Return the [X, Y] coordinate for the center point of the cell that contains the specified text.  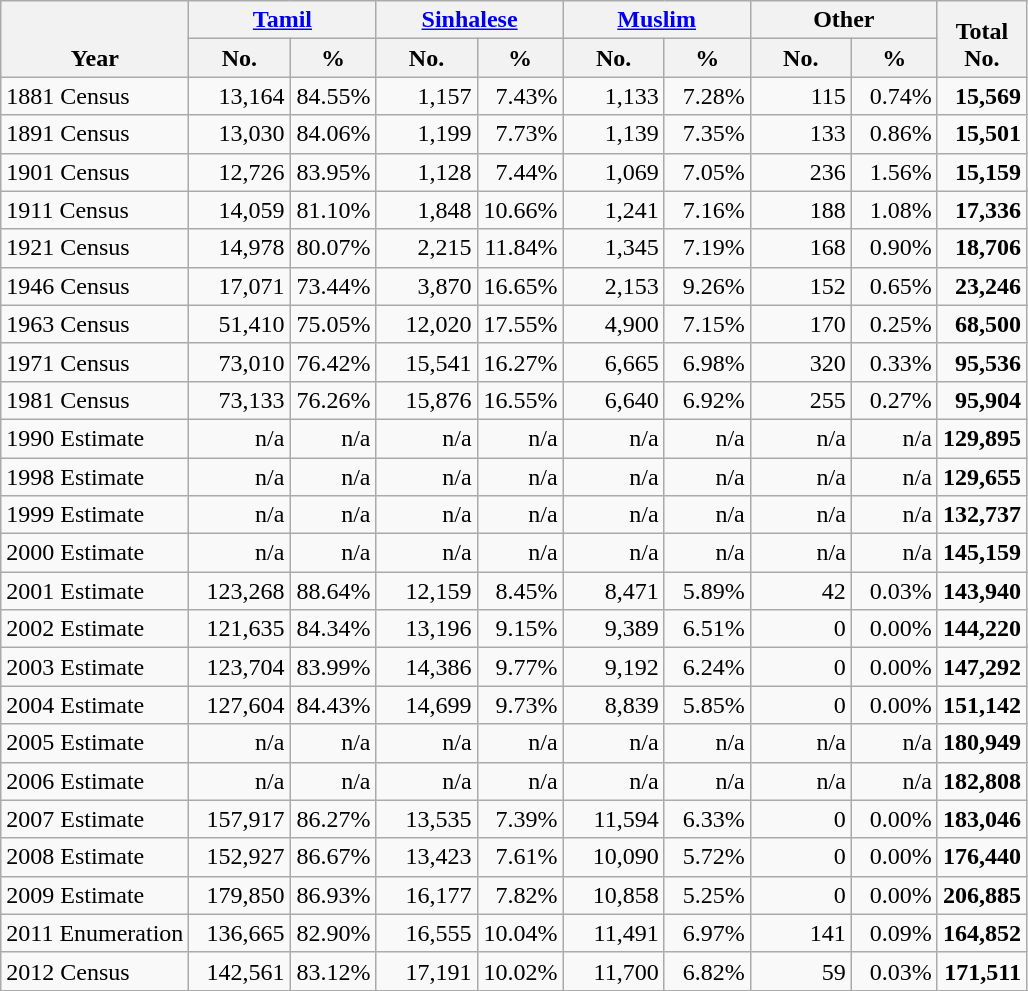
95,536 [982, 362]
6.33% [707, 819]
2,153 [614, 286]
152 [800, 286]
7.15% [707, 324]
123,268 [240, 591]
7.73% [520, 134]
1,848 [426, 210]
76.26% [333, 400]
2012 Census [95, 971]
17.55% [520, 324]
0.25% [894, 324]
82.90% [333, 933]
2001 Estimate [95, 591]
15,569 [982, 96]
75.05% [333, 324]
5.72% [707, 857]
15,501 [982, 134]
68,500 [982, 324]
1881 Census [95, 96]
11,594 [614, 819]
TotalNo. [982, 39]
13,030 [240, 134]
1,069 [614, 172]
0.65% [894, 286]
132,737 [982, 515]
2011 Enumeration [95, 933]
12,159 [426, 591]
0.74% [894, 96]
170 [800, 324]
2005 Estimate [95, 743]
1,345 [614, 248]
157,917 [240, 819]
Tamil [282, 20]
84.43% [333, 705]
86.27% [333, 819]
16.65% [520, 286]
14,059 [240, 210]
1.56% [894, 172]
10,090 [614, 857]
176,440 [982, 857]
10.66% [520, 210]
84.06% [333, 134]
143,940 [982, 591]
129,655 [982, 477]
Year [95, 39]
83.95% [333, 172]
1971 Census [95, 362]
83.99% [333, 667]
14,699 [426, 705]
144,220 [982, 629]
6.97% [707, 933]
9.15% [520, 629]
115 [800, 96]
0.27% [894, 400]
7.43% [520, 96]
9,192 [614, 667]
17,071 [240, 286]
6.24% [707, 667]
136,665 [240, 933]
7.28% [707, 96]
51,410 [240, 324]
6.82% [707, 971]
2004 Estimate [95, 705]
9.73% [520, 705]
1,133 [614, 96]
1,199 [426, 134]
10.04% [520, 933]
7.05% [707, 172]
Muslim [656, 20]
17,336 [982, 210]
9.77% [520, 667]
1901 Census [95, 172]
179,850 [240, 895]
142,561 [240, 971]
13,196 [426, 629]
129,895 [982, 438]
18,706 [982, 248]
1,139 [614, 134]
1946 Census [95, 286]
255 [800, 400]
12,020 [426, 324]
14,386 [426, 667]
147,292 [982, 667]
86.93% [333, 895]
141 [800, 933]
80.07% [333, 248]
1921 Census [95, 248]
13,164 [240, 96]
171,511 [982, 971]
0.09% [894, 933]
6.92% [707, 400]
236 [800, 172]
6,665 [614, 362]
121,635 [240, 629]
95,904 [982, 400]
1911 Census [95, 210]
9.26% [707, 286]
7.16% [707, 210]
7.19% [707, 248]
4,900 [614, 324]
6.51% [707, 629]
168 [800, 248]
8.45% [520, 591]
16.27% [520, 362]
123,704 [240, 667]
11,700 [614, 971]
12,726 [240, 172]
1,157 [426, 96]
15,159 [982, 172]
183,046 [982, 819]
2,215 [426, 248]
14,978 [240, 248]
2000 Estimate [95, 553]
7.82% [520, 895]
2009 Estimate [95, 895]
2007 Estimate [95, 819]
11,491 [614, 933]
1981 Census [95, 400]
1,241 [614, 210]
84.55% [333, 96]
180,949 [982, 743]
8,839 [614, 705]
1,128 [426, 172]
8,471 [614, 591]
81.10% [333, 210]
1963 Census [95, 324]
76.42% [333, 362]
73,010 [240, 362]
1891 Census [95, 134]
Sinhalese [470, 20]
83.12% [333, 971]
0.90% [894, 248]
2003 Estimate [95, 667]
17,191 [426, 971]
206,885 [982, 895]
5.25% [707, 895]
152,927 [240, 857]
0.86% [894, 134]
2002 Estimate [95, 629]
16.55% [520, 400]
13,423 [426, 857]
0.33% [894, 362]
11.84% [520, 248]
42 [800, 591]
16,555 [426, 933]
15,876 [426, 400]
23,246 [982, 286]
15,541 [426, 362]
3,870 [426, 286]
2006 Estimate [95, 781]
13,535 [426, 819]
127,604 [240, 705]
5.85% [707, 705]
86.67% [333, 857]
73,133 [240, 400]
188 [800, 210]
6,640 [614, 400]
16,177 [426, 895]
133 [800, 134]
1.08% [894, 210]
7.44% [520, 172]
7.35% [707, 134]
1998 Estimate [95, 477]
10.02% [520, 971]
Other [844, 20]
7.39% [520, 819]
5.89% [707, 591]
145,159 [982, 553]
320 [800, 362]
88.64% [333, 591]
59 [800, 971]
2008 Estimate [95, 857]
182,808 [982, 781]
7.61% [520, 857]
151,142 [982, 705]
84.34% [333, 629]
164,852 [982, 933]
10,858 [614, 895]
1999 Estimate [95, 515]
6.98% [707, 362]
1990 Estimate [95, 438]
9,389 [614, 629]
73.44% [333, 286]
